Capture the cell that displays the provided text and extract its [X, Y] central coordinate. 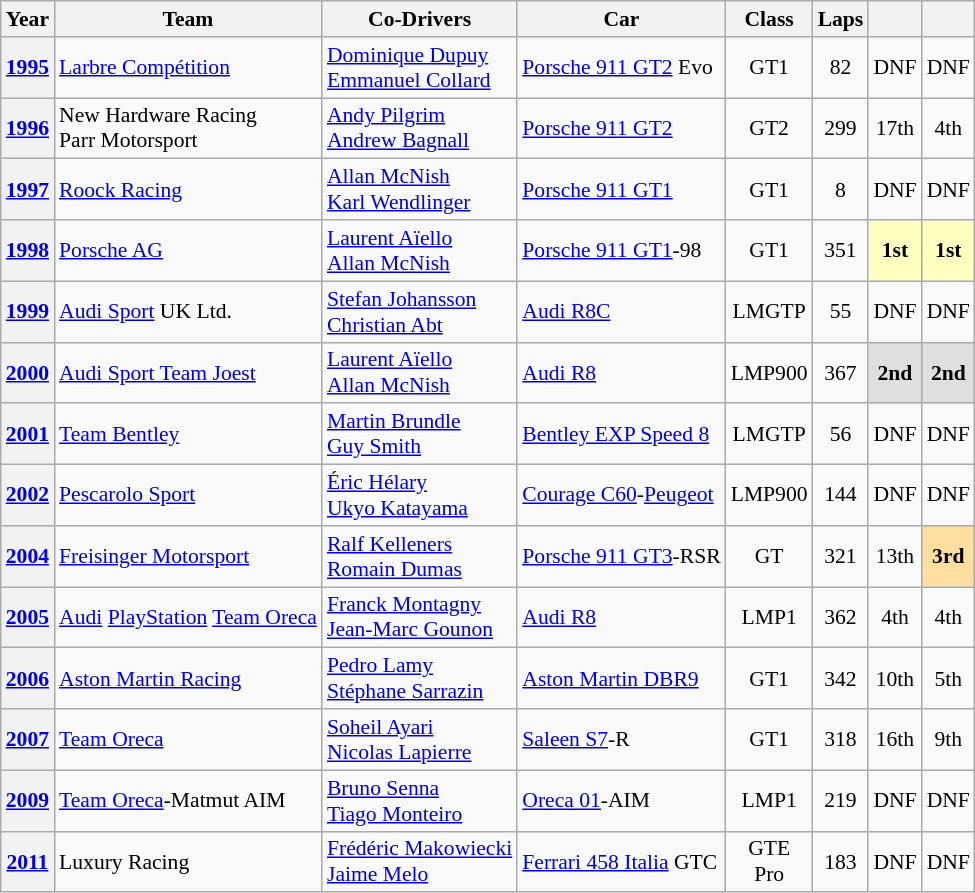
GT [770, 556]
2005 [28, 618]
Audi Sport UK Ltd. [188, 312]
351 [841, 250]
Porsche AG [188, 250]
Bruno Senna Tiago Monteiro [420, 800]
318 [841, 740]
1998 [28, 250]
Co-Drivers [420, 19]
Laps [841, 19]
1999 [28, 312]
Oreca 01-AIM [621, 800]
New Hardware Racing Parr Motorsport [188, 128]
3rd [948, 556]
Team Bentley [188, 434]
321 [841, 556]
13th [894, 556]
2004 [28, 556]
219 [841, 800]
9th [948, 740]
Frédéric Makowiecki Jaime Melo [420, 862]
Luxury Racing [188, 862]
Pescarolo Sport [188, 496]
Team Oreca-Matmut AIM [188, 800]
2007 [28, 740]
Audi PlayStation Team Oreca [188, 618]
144 [841, 496]
Dominique Dupuy Emmanuel Collard [420, 68]
17th [894, 128]
183 [841, 862]
56 [841, 434]
Year [28, 19]
2002 [28, 496]
82 [841, 68]
2000 [28, 372]
Andy Pilgrim Andrew Bagnall [420, 128]
299 [841, 128]
GT2 [770, 128]
Stefan Johansson Christian Abt [420, 312]
Class [770, 19]
2011 [28, 862]
5th [948, 678]
362 [841, 618]
Roock Racing [188, 190]
Soheil Ayari Nicolas Lapierre [420, 740]
Audi R8C [621, 312]
Aston Martin Racing [188, 678]
Audi Sport Team Joest [188, 372]
2001 [28, 434]
367 [841, 372]
10th [894, 678]
Porsche 911 GT1 [621, 190]
8 [841, 190]
55 [841, 312]
Porsche 911 GT2 [621, 128]
Franck Montagny Jean-Marc Gounon [420, 618]
Porsche 911 GT3-RSR [621, 556]
1996 [28, 128]
Aston Martin DBR9 [621, 678]
Martin Brundle Guy Smith [420, 434]
Éric Hélary Ukyo Katayama [420, 496]
16th [894, 740]
Bentley EXP Speed 8 [621, 434]
Larbre Compétition [188, 68]
Courage C60-Peugeot [621, 496]
Ralf Kelleners Romain Dumas [420, 556]
Pedro Lamy Stéphane Sarrazin [420, 678]
1995 [28, 68]
Car [621, 19]
Freisinger Motorsport [188, 556]
Porsche 911 GT1-98 [621, 250]
Ferrari 458 Italia GTC [621, 862]
Saleen S7-R [621, 740]
Team [188, 19]
2006 [28, 678]
342 [841, 678]
Porsche 911 GT2 Evo [621, 68]
GTEPro [770, 862]
1997 [28, 190]
2009 [28, 800]
Allan McNish Karl Wendlinger [420, 190]
Team Oreca [188, 740]
